Return (X, Y) of the center of cell containing provided text 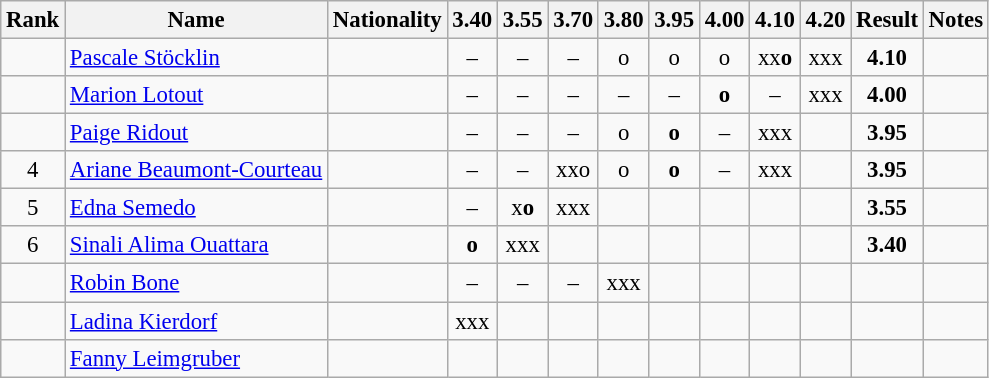
Marion Lotout (196, 95)
5 (33, 208)
Nationality (388, 20)
Ladina Kierdorf (196, 321)
Edna Semedo (196, 208)
4 (33, 170)
Notes (956, 20)
3.70 (573, 20)
Ariane Beaumont-Courteau (196, 170)
Robin Bone (196, 283)
xo (522, 208)
Paige Ridout (196, 133)
3.80 (623, 20)
4.20 (825, 20)
Sinali Alima Ouattara (196, 245)
Result (888, 20)
6 (33, 245)
Pascale Stöcklin (196, 58)
Name (196, 20)
Fanny Leimgruber (196, 358)
Rank (33, 20)
